Return the [X, Y] coordinate for the center point of the cell that contains the specified text.  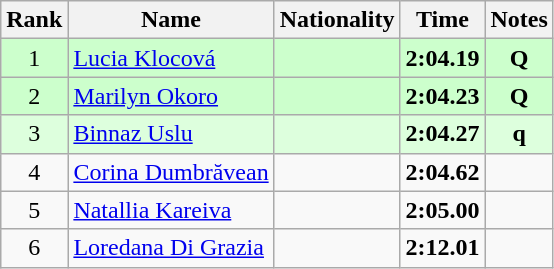
2:04.23 [442, 96]
Time [442, 20]
q [519, 134]
2:04.27 [442, 134]
3 [34, 134]
Corina Dumbrăvean [171, 172]
6 [34, 248]
Lucia Klocová [171, 58]
Binnaz Uslu [171, 134]
2:04.19 [442, 58]
Name [171, 20]
Rank [34, 20]
5 [34, 210]
Natallia Kareiva [171, 210]
4 [34, 172]
Nationality [337, 20]
1 [34, 58]
2:04.62 [442, 172]
2:12.01 [442, 248]
2:05.00 [442, 210]
Loredana Di Grazia [171, 248]
Marilyn Okoro [171, 96]
2 [34, 96]
Notes [519, 20]
